Capture the cell that displays the provided text and extract its [X, Y] central coordinate. 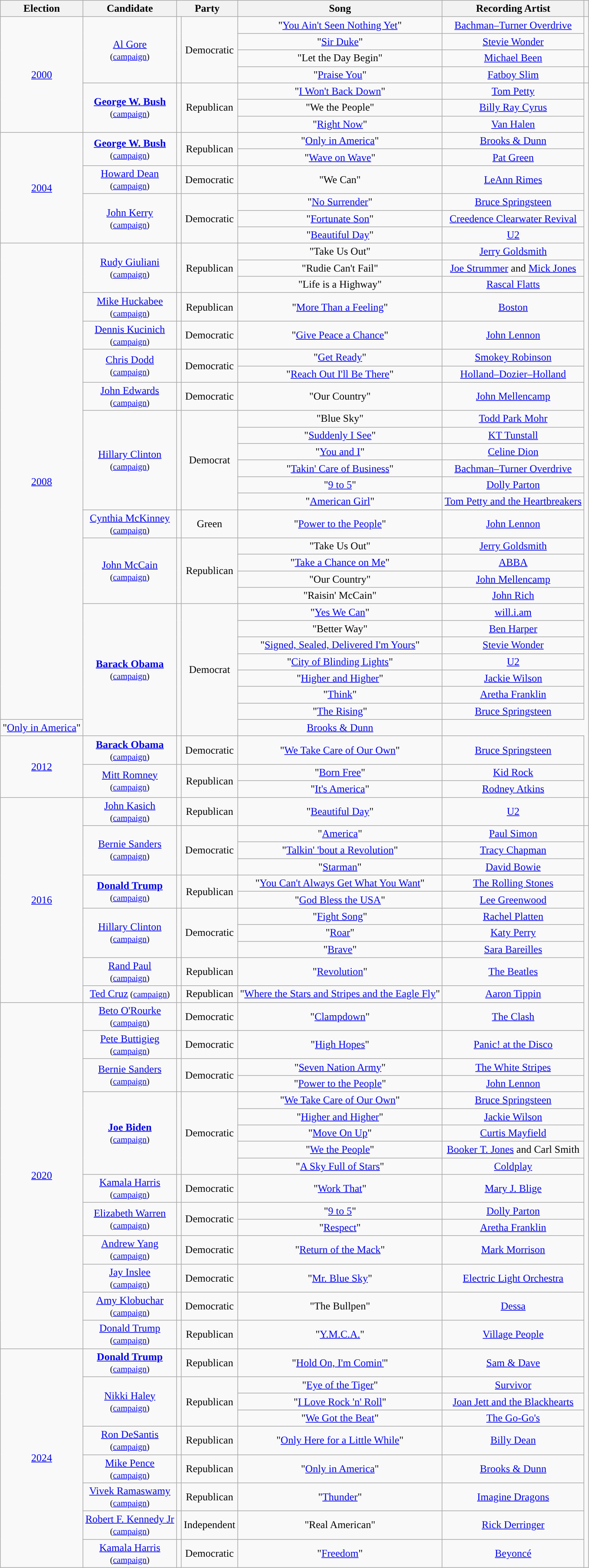
Paul Simon [514, 834]
"Move On Up" [340, 1133]
2004 [42, 187]
"Get Ready" [340, 358]
"Sir Duke" [340, 42]
"More Than a Feeling" [340, 307]
Dennis Kucinich (campaign) [130, 335]
"Raisin' McCain" [340, 596]
Mike Pence (campaign) [130, 1468]
"Roar" [340, 933]
"Revolution" [340, 972]
Beto O'Rourke (campaign) [130, 1016]
"Let the Day Begin" [340, 58]
"Better Way" [340, 629]
Green [209, 523]
The Beatles [514, 972]
Pat Green [514, 157]
Kamala Harris (campaign) [130, 1189]
Joe Strummer and Mick Jones [514, 268]
"Blue Sky" [340, 419]
Party [207, 9]
Katy Perry [514, 933]
"You and I" [340, 452]
Amy Klobuchar (campaign) [130, 1306]
Van Halen [514, 124]
John McCain (campaign) [130, 571]
2020 [42, 1175]
John Kasich (campaign) [130, 811]
Joe Biden (campaign) [130, 1133]
"A Sky Full of Stars" [340, 1166]
"Starman" [340, 867]
"Y.M.C.A." [340, 1335]
LeAnn Rimes [514, 180]
Howard Dean(campaign) [130, 180]
Chris Dodd (campaign) [130, 366]
"Life is a Highway" [340, 285]
Ted Cruz (campaign) [130, 994]
Cynthia McKinney (campaign) [130, 523]
Elizabeth Warren (campaign) [130, 1219]
Rand Paul (campaign) [130, 972]
"Return of the Mack" [340, 1250]
"I Won't Back Down" [340, 91]
Mary J. Blige [514, 1189]
"Praise You" [340, 75]
Imagine Dragons [514, 1497]
Rick Derringer [514, 1525]
Billy Dean [514, 1440]
Celine Dion [514, 452]
Kid Rock [514, 772]
Tom Petty and the Heartbreakers [514, 501]
"Talkin' 'bout a Revolution" [340, 850]
Sara Bareilles [514, 949]
Rodney Atkins [514, 789]
2012 [42, 766]
"America" [340, 834]
John Edwards (campaign) [130, 397]
Recording Artist [514, 9]
"I Love Rock 'n' Roll" [340, 1401]
will.i.am [514, 612]
Lee Greenwood [514, 900]
Tom Petty [514, 91]
Booker T. Jones and Carl Smith [514, 1150]
Kamala Harris(campaign) [130, 1553]
Todd Park Mohr [514, 419]
The Rolling Stones [514, 883]
"City of Blinding Lights" [340, 662]
Tracy Chapman [514, 850]
Election [42, 9]
"No Surrender" [340, 202]
Sam & Dave [514, 1362]
"Work That" [340, 1189]
"We Got the Beat" [340, 1418]
"Respect" [340, 1227]
Independent [209, 1525]
"We Can" [340, 180]
Mike Huckabee (campaign) [130, 307]
"Thunder" [340, 1497]
Holland–Dozier–Holland [514, 374]
Nikki Haley (campaign) [130, 1401]
Smokey Robinson [514, 358]
Ben Harper [514, 629]
"Wave on Wave" [340, 157]
"Yes We Can" [340, 612]
2024 [42, 1458]
ABBA [514, 563]
Mitt Romney (campaign) [130, 781]
Village People [514, 1335]
"Brave" [340, 949]
Pete Buttigieg (campaign) [130, 1045]
Vivek Ramaswamy(campaign) [130, 1497]
Beyoncé [514, 1553]
Rascal Flatts [514, 285]
2016 [42, 900]
John Rich [514, 596]
Fatboy Slim [514, 75]
"Take a Chance on Me" [340, 563]
"High Hopes" [340, 1045]
Song [340, 9]
Ron DeSantis (campaign) [130, 1440]
Electric Light Orchestra [514, 1278]
Al Gore (campaign) [130, 50]
Creedence Clearwater Revival [514, 218]
"Rudie Can't Fail" [340, 268]
"Hold On, I'm Comin'" [340, 1362]
"Suddenly I See" [340, 435]
Aaron Tippin [514, 994]
Panic! at the Disco [514, 1045]
Curtis Mayfield [514, 1133]
Joan Jett and the Blackhearts [514, 1401]
"Signed, Sealed, Delivered I'm Yours" [340, 645]
"Fortunate Son" [340, 218]
"Fight Song" [340, 916]
"Real American" [340, 1525]
"American Girl" [340, 501]
John Kerry (campaign) [130, 218]
David Bowie [514, 867]
Michael Been [514, 58]
Billy Ray Cyrus [514, 108]
The Go-Go's [514, 1418]
"God Bless the USA" [340, 900]
Mark Morrison [514, 1250]
"The Bullpen" [340, 1306]
Survivor [514, 1385]
Candidate [130, 9]
Rachel Platten [514, 916]
Coldplay [514, 1166]
"You Can't Always Get What You Want" [340, 883]
"You Ain't Seen Nothing Yet" [340, 25]
Andrew Yang (campaign) [130, 1250]
2000 [42, 75]
"Eye of the Tiger" [340, 1385]
"Seven Nation Army" [340, 1067]
KT Tunstall [514, 435]
"Give Peace a Chance" [340, 335]
"Takin' Care of Business" [340, 468]
2008 [42, 482]
"It's America" [340, 789]
"Clampdown" [340, 1016]
The White Stripes [514, 1067]
"The Rising" [340, 711]
Rudy Giuliani (campaign) [130, 268]
"Right Now" [340, 124]
"Where the Stars and Stripes and the Eagle Fly" [340, 994]
Boston [514, 307]
"Freedom" [340, 1553]
"Only Here for a Little While" [340, 1440]
Jay Inslee (campaign) [130, 1278]
Robert F. Kennedy Jr(campaign) [130, 1525]
"Think" [340, 695]
The Clash [514, 1016]
Dessa [514, 1306]
"Born Free" [340, 772]
"Mr. Blue Sky" [340, 1278]
"Reach Out I'll Be There" [340, 374]
